Search for the cell housing the specified text and yield its (X, Y) center coordinate. 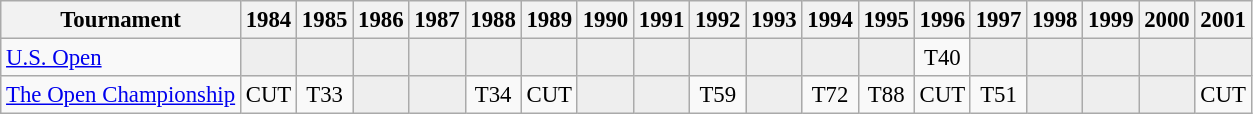
1996 (942, 20)
T72 (830, 95)
1988 (493, 20)
1986 (381, 20)
2001 (1223, 20)
1993 (774, 20)
The Open Championship (121, 95)
1990 (605, 20)
T59 (718, 95)
1994 (830, 20)
1984 (268, 20)
T33 (325, 95)
1998 (1055, 20)
1995 (886, 20)
1999 (1111, 20)
1991 (661, 20)
1997 (998, 20)
T88 (886, 95)
T34 (493, 95)
U.S. Open (121, 58)
1989 (549, 20)
Tournament (121, 20)
1992 (718, 20)
T40 (942, 58)
1987 (437, 20)
1985 (325, 20)
2000 (1167, 20)
T51 (998, 95)
